Search for the cell housing the specified text and yield its [x, y] center coordinate. 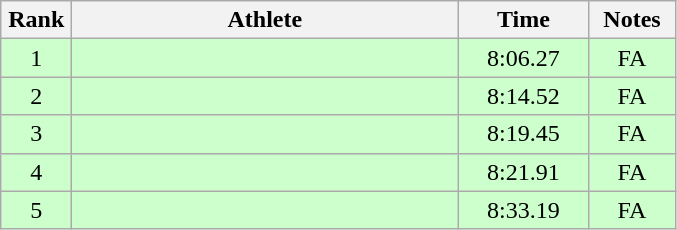
2 [36, 96]
8:21.91 [524, 172]
4 [36, 172]
8:14.52 [524, 96]
Notes [632, 20]
8:06.27 [524, 58]
1 [36, 58]
Rank [36, 20]
3 [36, 134]
Time [524, 20]
Athlete [265, 20]
8:19.45 [524, 134]
8:33.19 [524, 210]
5 [36, 210]
